From the cell containing the given text, extract its center point as (x, y) coordinate. 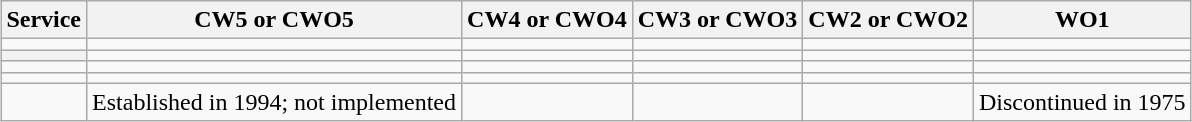
CW2 or CWO2 (888, 20)
CW3 or CWO3 (718, 20)
Service (44, 20)
Discontinued in 1975 (1082, 102)
CW5 or CWO5 (274, 20)
CW4 or CWO4 (548, 20)
Established in 1994; not implemented (274, 102)
WO1 (1082, 20)
